From the cell containing the given text, extract its center point as (X, Y) coordinate. 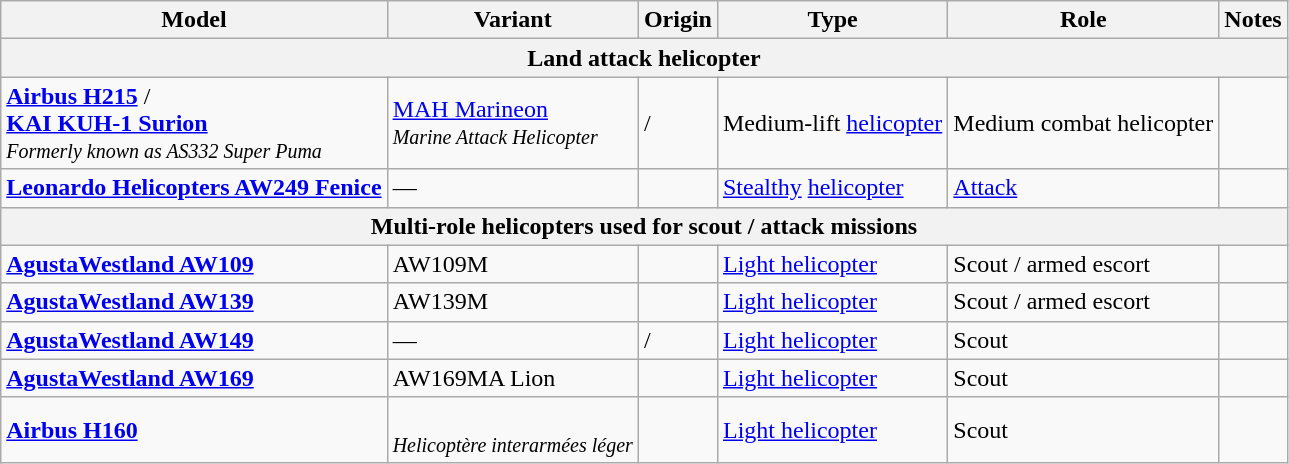
Type (832, 20)
Airbus H160 (194, 430)
Model (194, 20)
Notes (1253, 20)
Origin (678, 20)
MAH MarineonMarine Attack Helicopter (512, 123)
Airbus H215 / KAI KUH-1 SurionFormerly known as AS332 Super Puma (194, 123)
AgustaWestland AW169 (194, 378)
AW109M (512, 264)
AW169MA Lion (512, 378)
AW139M (512, 302)
Role (1084, 20)
AgustaWestland AW149 (194, 340)
Land attack helicopter (644, 58)
Medium-lift helicopter (832, 123)
Multi-role helicopters used for scout / attack missions (644, 226)
Helicoptère interarmées léger (512, 430)
AgustaWestland AW139 (194, 302)
Variant (512, 20)
Stealthy helicopter (832, 188)
AgustaWestland AW109 (194, 264)
Leonardo Helicopters AW249 Fenice (194, 188)
Medium combat helicopter (1084, 123)
Attack (1084, 188)
